Scan for the cell matching the given text and deliver its [X, Y] coordinate at center. 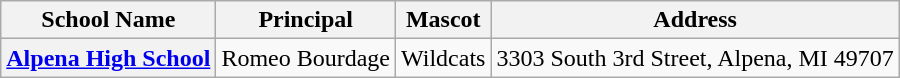
Alpena High School [108, 58]
Romeo Bourdage [306, 58]
Mascot [444, 20]
Wildcats [444, 58]
Principal [306, 20]
Address [695, 20]
3303 South 3rd Street, Alpena, MI 49707 [695, 58]
School Name [108, 20]
